Determine the (X, Y) coordinate at the center of the cell enclosing the given text.  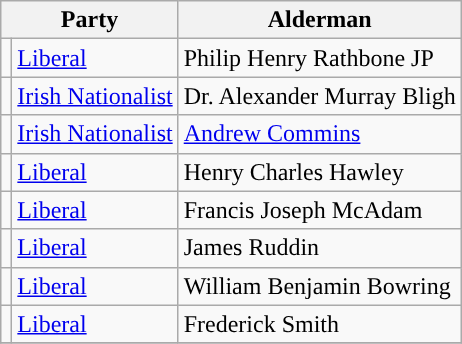
Dr. Alexander Murray Bligh (320, 96)
Francis Joseph McAdam (320, 210)
Party (90, 20)
James Ruddin (320, 248)
Philip Henry Rathbone JP (320, 58)
Andrew Commins (320, 134)
Henry Charles Hawley (320, 172)
Alderman (320, 20)
Frederick Smith (320, 324)
William Benjamin Bowring (320, 286)
